Return the [x, y] coordinate for the center point of the cell that contains the specified text.  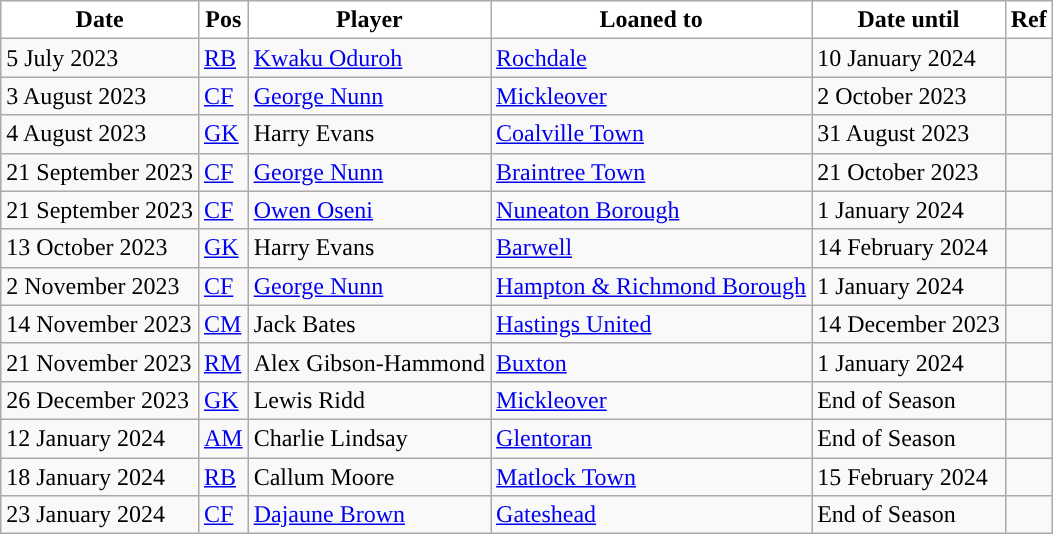
4 August 2023 [100, 134]
Charlie Lindsay [369, 438]
Loaned to [652, 20]
Kwaku Oduroh [369, 58]
Nuneaton Borough [652, 210]
Date [100, 20]
Lewis Ridd [369, 400]
Pos [223, 20]
2 October 2023 [909, 96]
5 July 2023 [100, 58]
Ref [1028, 20]
Coalville Town [652, 134]
23 January 2024 [100, 515]
Dajaune Brown [369, 515]
Hastings United [652, 324]
Owen Oseni [369, 210]
14 December 2023 [909, 324]
26 December 2023 [100, 400]
Alex Gibson-Hammond [369, 362]
13 October 2023 [100, 248]
14 February 2024 [909, 248]
Matlock Town [652, 477]
21 October 2023 [909, 172]
CM [223, 324]
Glentoran [652, 438]
Callum Moore [369, 477]
Player [369, 20]
21 November 2023 [100, 362]
Date until [909, 20]
Hampton & Richmond Borough [652, 286]
10 January 2024 [909, 58]
12 January 2024 [100, 438]
AM [223, 438]
3 August 2023 [100, 96]
Barwell [652, 248]
15 February 2024 [909, 477]
18 January 2024 [100, 477]
14 November 2023 [100, 324]
Braintree Town [652, 172]
2 November 2023 [100, 286]
RM [223, 362]
Gateshead [652, 515]
Jack Bates [369, 324]
31 August 2023 [909, 134]
Rochdale [652, 58]
Buxton [652, 362]
